Return the (X, Y) coordinate for the center point of the cell that contains the specified text.  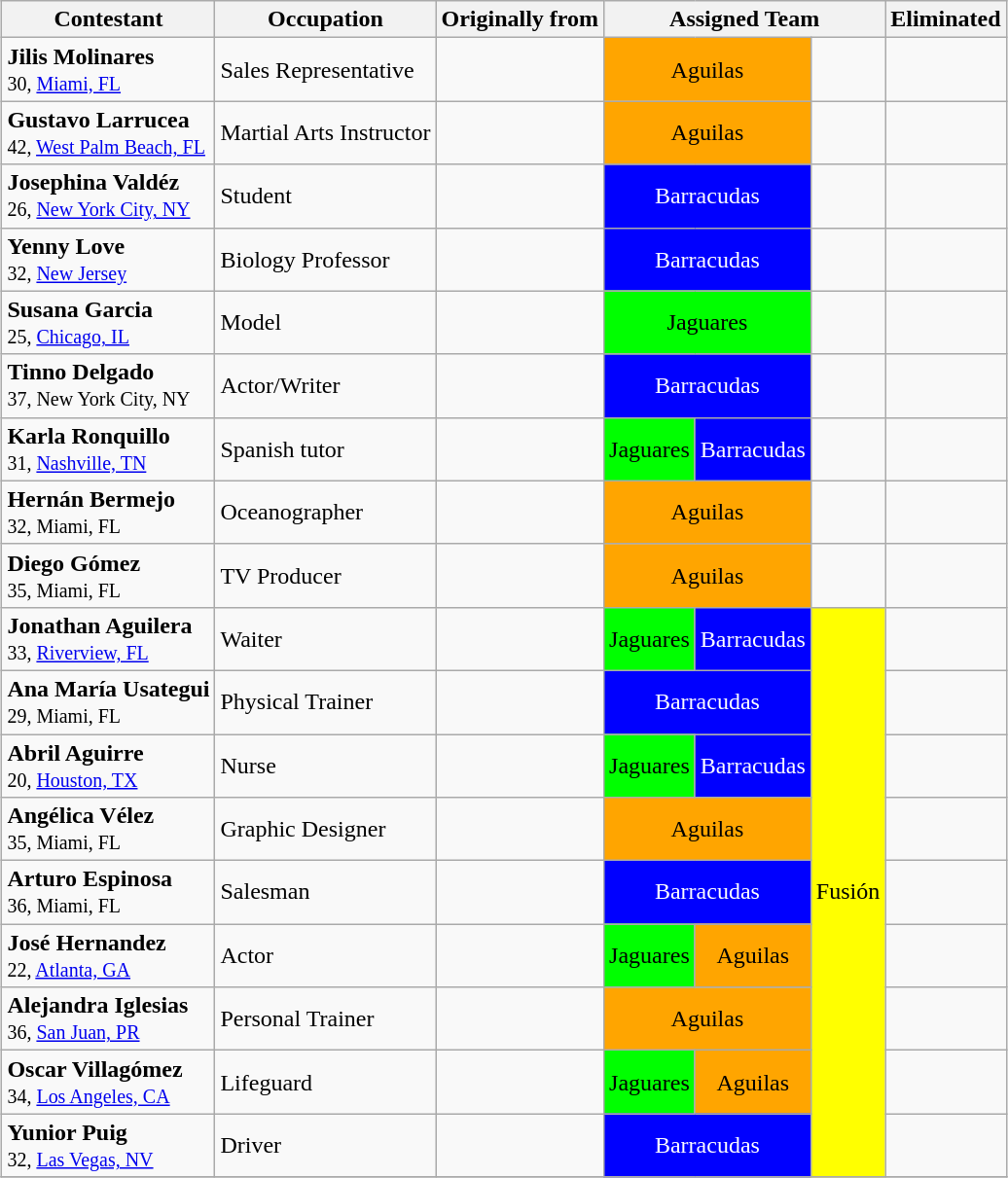
Susana Garcia25, Chicago, IL (109, 323)
Gustavo Larrucea42, West Palm Beach, FL (109, 132)
Spanish tutor (325, 449)
TV Producer (325, 576)
Oceanographer (325, 512)
Tinno Delgado37, New York City, NY (109, 385)
Angélica Vélez35, Miami, FL (109, 829)
Josephina Valdéz26, New York City, NY (109, 196)
Abril Aguirre20, Houston, TX (109, 765)
Jonathan Aguilera33, Riverview, FL (109, 638)
Alejandra Iglesias36, San Juan, PR (109, 1019)
Biology Professor (325, 259)
Ana María Usategui29, Miami, FL (109, 702)
Arturo Espinosa36, Miami, FL (109, 893)
Contestant (109, 19)
José Hernandez22, Atlanta, GA (109, 955)
Yenny Love32, New Jersey (109, 259)
Model (325, 323)
Actor (325, 955)
Eliminated (946, 19)
Personal Trainer (325, 1019)
Martial Arts Instructor (325, 132)
Diego Gómez35, Miami, FL (109, 576)
Hernán Bermejo32, Miami, FL (109, 512)
Driver (325, 1146)
Yunior Puig32, Las Vegas, NV (109, 1146)
Physical Trainer (325, 702)
Oscar Villagómez34, Los Angeles, CA (109, 1082)
Karla Ronquillo31, Nashville, TN (109, 449)
Nurse (325, 765)
Fusión (847, 892)
Graphic Designer (325, 829)
Actor/Writer (325, 385)
Sales Representative (325, 70)
Originally from (520, 19)
Lifeguard (325, 1082)
Salesman (325, 893)
Jilis Molinares30, Miami, FL (109, 70)
Student (325, 196)
Occupation (325, 19)
Assigned Team (745, 19)
Waiter (325, 638)
